Extract the (X, Y) coordinate from the center of the cell holding the provided text.  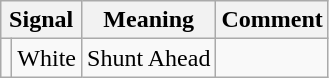
Shunt Ahead (149, 58)
White (47, 58)
Meaning (149, 20)
Signal (42, 20)
Comment (272, 20)
